Return the (x, y) coordinate for the center point of the cell that contains the specified text.  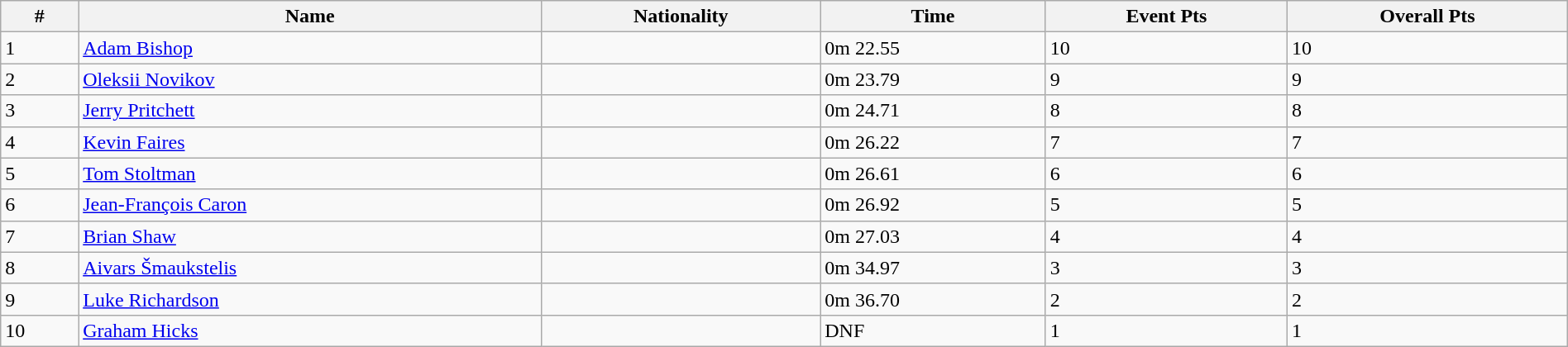
# (40, 17)
Jerry Pritchett (310, 111)
0m 34.97 (933, 268)
Oleksii Novikov (310, 79)
Aivars Šmaukstelis (310, 268)
0m 26.22 (933, 142)
0m 24.71 (933, 111)
Tom Stoltman (310, 173)
Brian Shaw (310, 236)
Name (310, 17)
0m 22.55 (933, 48)
Graham Hicks (310, 330)
Kevin Faires (310, 142)
Adam Bishop (310, 48)
Overall Pts (1427, 17)
0m 23.79 (933, 79)
0m 26.92 (933, 205)
Luke Richardson (310, 299)
Time (933, 17)
DNF (933, 330)
0m 27.03 (933, 236)
Jean-François Caron (310, 205)
0m 36.70 (933, 299)
Event Pts (1166, 17)
Nationality (681, 17)
0m 26.61 (933, 173)
